Provide the [x, y] coordinate of the cell's center where the given text is located.  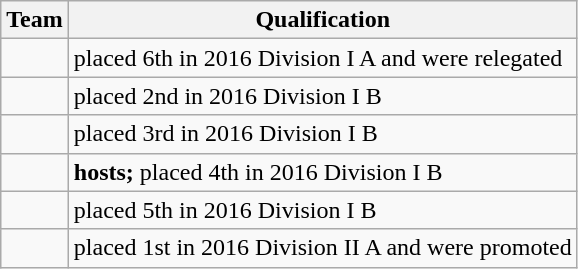
placed 2nd in 2016 Division I B [322, 96]
hosts; placed 4th in 2016 Division I B [322, 172]
placed 6th in 2016 Division I A and were relegated [322, 58]
placed 3rd in 2016 Division I B [322, 134]
Team [35, 20]
placed 1st in 2016 Division II A and were promoted [322, 248]
Qualification [322, 20]
placed 5th in 2016 Division I B [322, 210]
